For the text-containing cell, return its midpoint in [X, Y] coordinate format. 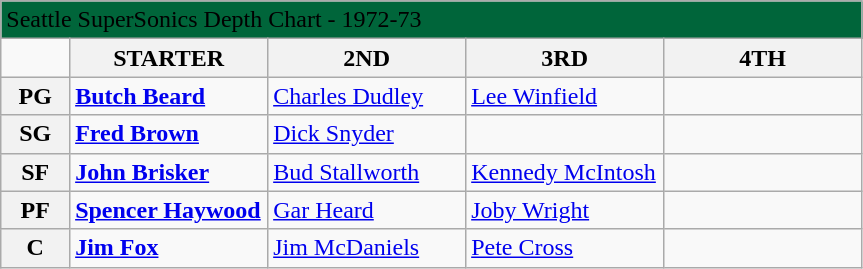
SF [36, 172]
PG [36, 96]
Lee Winfield [565, 96]
Butch Beard [169, 96]
Kennedy McIntosh [565, 172]
Spencer Haywood [169, 210]
Charles Dudley [367, 96]
STARTER [169, 58]
Pete Cross [565, 248]
PF [36, 210]
3RD [565, 58]
Fred Brown [169, 134]
Jim McDaniels [367, 248]
C [36, 248]
Bud Stallworth [367, 172]
SG [36, 134]
Jim Fox [169, 248]
2ND [367, 58]
Seattle SuperSonics Depth Chart - 1972-73 [432, 20]
Gar Heard [367, 210]
John Brisker [169, 172]
Dick Snyder [367, 134]
4TH [763, 58]
Joby Wright [565, 210]
